Extract the [X, Y] coordinate from the center of the cell holding the provided text.  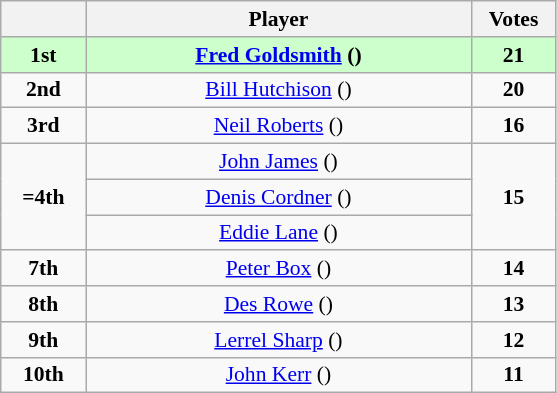
14 [514, 269]
11 [514, 375]
Des Rowe () [278, 304]
12 [514, 340]
Bill Hutchison () [278, 90]
Votes [514, 19]
Player [278, 19]
16 [514, 126]
9th [44, 340]
Peter Box () [278, 269]
=4th [44, 198]
John James () [278, 162]
7th [44, 269]
Fred Goldsmith () [278, 55]
Eddie Lane () [278, 233]
John Kerr () [278, 375]
1st [44, 55]
21 [514, 55]
Denis Cordner () [278, 197]
Lerrel Sharp () [278, 340]
3rd [44, 126]
13 [514, 304]
2nd [44, 90]
10th [44, 375]
Neil Roberts () [278, 126]
20 [514, 90]
15 [514, 198]
8th [44, 304]
